Determine the [x, y] coordinate at the center of the cell enclosing the given text.  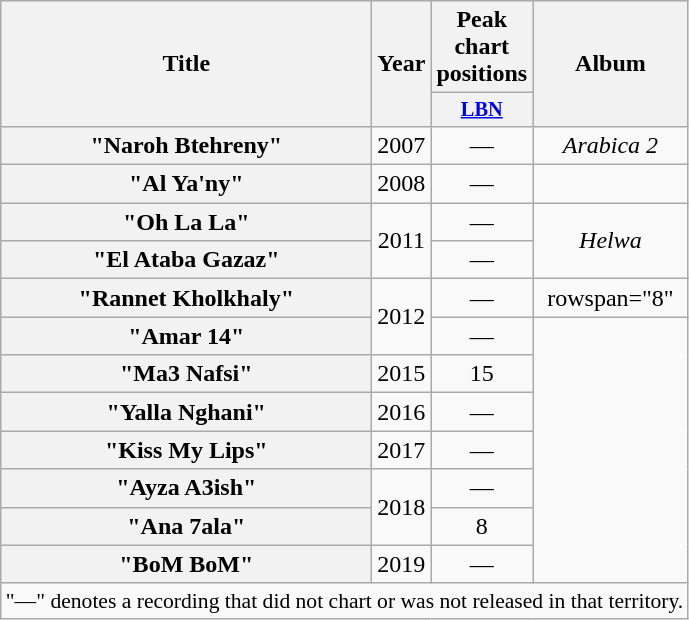
Title [186, 64]
"El Ataba Gazaz" [186, 260]
Album [611, 64]
"Al Ya'ny" [186, 184]
Arabica 2 [611, 145]
Peak chart positions [482, 47]
2015 [402, 374]
LBN [482, 110]
Helwa [611, 241]
2012 [402, 317]
"Ma3 Nafsi" [186, 374]
2018 [402, 507]
2008 [402, 184]
8 [482, 526]
2016 [402, 412]
"Amar 14" [186, 336]
Year [402, 64]
"Naroh Btehreny" [186, 145]
"Yalla Nghani" [186, 412]
2011 [402, 241]
2007 [402, 145]
15 [482, 374]
2017 [402, 450]
"Ayza A3ish" [186, 488]
"Kiss My Lips" [186, 450]
"Oh La La" [186, 222]
"—" denotes a recording that did not chart or was not released in that territory. [345, 601]
2019 [402, 564]
"Ana 7ala" [186, 526]
rowspan="8" [611, 298]
"BoM BoM" [186, 564]
"Rannet Kholkhaly" [186, 298]
